Search for the cell housing the specified text and yield its (X, Y) center coordinate. 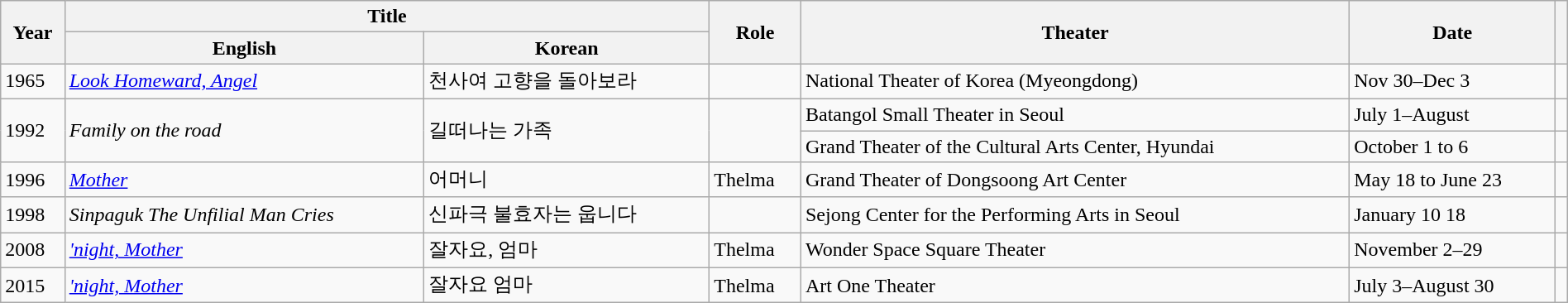
Year (33, 32)
2008 (33, 250)
잘자요 엄마 (567, 285)
Art One Theater (1075, 285)
Sejong Center for the Performing Arts in Seoul (1075, 215)
Mother (244, 180)
2015 (33, 285)
Theater (1075, 32)
January 10 18 (1452, 215)
Nov 30–Dec 3 (1452, 81)
May 18 to June 23 (1452, 180)
Title (387, 17)
천사여 고향을 돌아보라 (567, 81)
1996 (33, 180)
October 1 to 6 (1452, 147)
Wonder Space Square Theater (1075, 250)
July 1–August (1452, 114)
National Theater of Korea (Myeongdong) (1075, 81)
어머니 (567, 180)
Look Homeward, Angel (244, 81)
Date (1452, 32)
English (244, 48)
잘자요, 엄마 (567, 250)
Korean (567, 48)
Family on the road (244, 130)
Sinpaguk The Unfilial Man Cries (244, 215)
Batangol Small Theater in Seoul (1075, 114)
July 3–August 30 (1452, 285)
신파극 불효자는 웁니다 (567, 215)
1992 (33, 130)
Grand Theater of the Cultural Arts Center, Hyundai (1075, 147)
November 2–29 (1452, 250)
Role (756, 32)
길떠나는 가족 (567, 130)
1998 (33, 215)
Grand Theater of Dongsoong Art Center (1075, 180)
1965 (33, 81)
